Detect which cell encompasses the target text, then output its [X, Y] center coordinate. 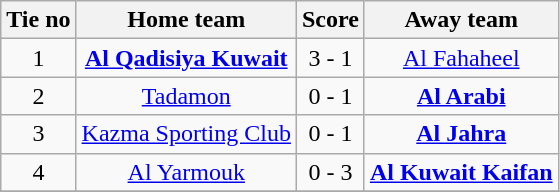
2 [38, 96]
0 - 3 [330, 172]
3 [38, 134]
3 - 1 [330, 58]
Tadamon [186, 96]
Al Kuwait Kaifan [461, 172]
Kazma Sporting Club [186, 134]
1 [38, 58]
Al Fahaheel [461, 58]
Al Yarmouk [186, 172]
4 [38, 172]
Score [330, 20]
Al Jahra [461, 134]
Al Arabi [461, 96]
Home team [186, 20]
Away team [461, 20]
Tie no [38, 20]
Al Qadisiya Kuwait [186, 58]
